Return the [X, Y] coordinate for the center point of the cell that contains the specified text.  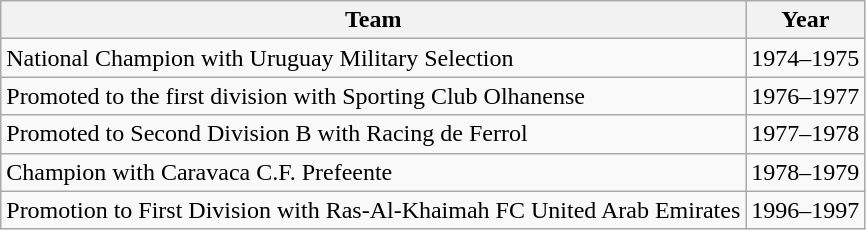
Promotion to First Division with Ras-Al-Khaimah FC United Arab Emirates [374, 210]
1976–1977 [806, 96]
1974–1975 [806, 58]
Champion with Caravaca C.F. Prefeente [374, 172]
Year [806, 20]
1977–1978 [806, 134]
Promoted to Second Division B with Racing de Ferrol [374, 134]
Team [374, 20]
1996–1997 [806, 210]
National Champion with Uruguay Military Selection [374, 58]
Promoted to the first division with Sporting Club Olhanense [374, 96]
1978–1979 [806, 172]
